Extract the (x, y) coordinate from the center of the cell holding the provided text.  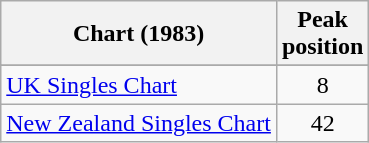
8 (322, 85)
UK Singles Chart (139, 85)
New Zealand Singles Chart (139, 123)
Peakposition (322, 34)
Chart (1983) (139, 34)
42 (322, 123)
